Output the [X, Y] coordinate of the center of the cell containing the given text.  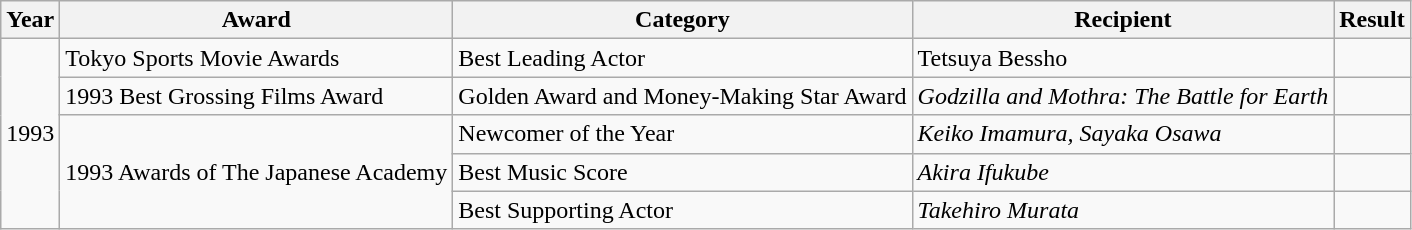
Tetsuya Bessho [1123, 58]
Newcomer of the Year [682, 134]
Godzilla and Mothra: The Battle for Earth [1123, 96]
Best Supporting Actor [682, 210]
Award [256, 20]
Category [682, 20]
Akira Ifukube [1123, 172]
Year [30, 20]
1993 Awards of The Japanese Academy [256, 172]
1993 [30, 134]
Recipient [1123, 20]
Takehiro Murata [1123, 210]
Tokyo Sports Movie Awards [256, 58]
Result [1372, 20]
Golden Award and Money-Making Star Award [682, 96]
1993 Best Grossing Films Award [256, 96]
Best Music Score [682, 172]
Best Leading Actor [682, 58]
Keiko Imamura, Sayaka Osawa [1123, 134]
